Identify which cell holds the provided text, then report its [x, y] central coordinate. 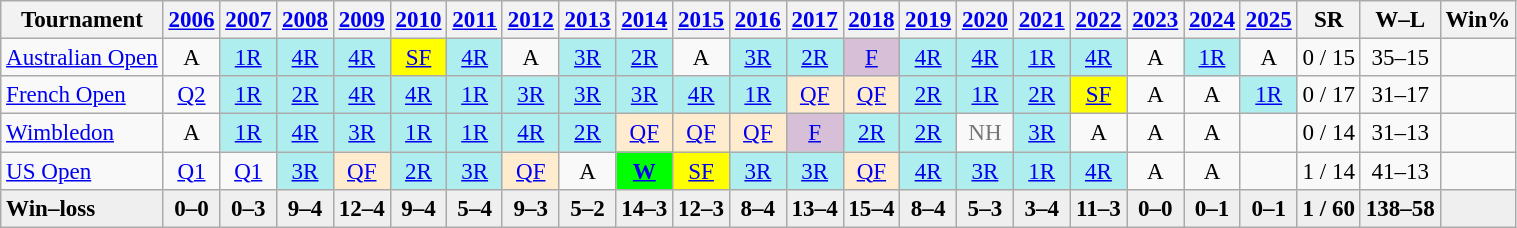
2021 [1042, 20]
1 / 14 [1328, 171]
2024 [1212, 20]
12–4 [362, 209]
NH [986, 133]
French Open [82, 95]
0 / 14 [1328, 133]
2010 [418, 20]
5–3 [986, 209]
Win–loss [82, 209]
2023 [1156, 20]
2013 [588, 20]
2025 [1268, 20]
15–4 [872, 209]
2014 [644, 20]
41–13 [1400, 171]
31–13 [1400, 133]
Tournament [82, 20]
2007 [248, 20]
35–15 [1400, 58]
1 / 60 [1328, 209]
2008 [306, 20]
2020 [986, 20]
0 / 15 [1328, 58]
Win% [1478, 20]
2019 [928, 20]
Australian Open [82, 58]
13–4 [814, 209]
2016 [758, 20]
5–2 [588, 209]
14–3 [644, 209]
2006 [192, 20]
2017 [814, 20]
0–3 [248, 209]
US Open [82, 171]
Wimbledon [82, 133]
W–L [1400, 20]
9–3 [530, 209]
W [644, 171]
3–4 [1042, 209]
2022 [1098, 20]
2012 [530, 20]
5–4 [475, 209]
31–17 [1400, 95]
Q2 [192, 95]
2011 [475, 20]
2009 [362, 20]
11–3 [1098, 209]
0 / 17 [1328, 95]
2018 [872, 20]
SR [1328, 20]
2015 [702, 20]
12–3 [702, 209]
138–58 [1400, 209]
